Identify which cell holds the provided text, then report its (x, y) central coordinate. 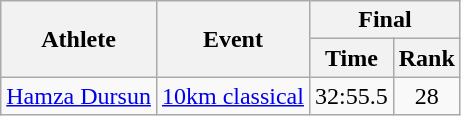
Rank (426, 58)
Time (351, 58)
Event (232, 39)
Athlete (79, 39)
10km classical (232, 96)
Final (384, 20)
32:55.5 (351, 96)
28 (426, 96)
Hamza Dursun (79, 96)
